Extract the (X, Y) coordinate from the center of the cell holding the provided text.  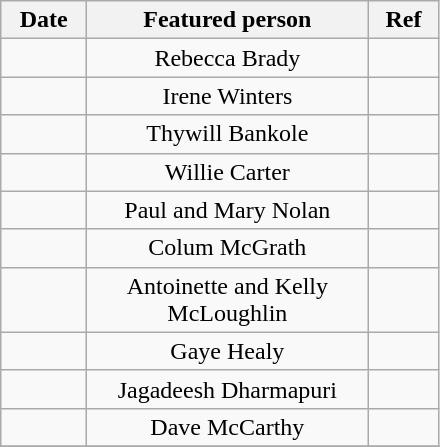
Colum McGrath (228, 248)
Ref (404, 20)
Jagadeesh Dharmapuri (228, 389)
Gaye Healy (228, 351)
Antoinette and Kelly McLoughlin (228, 300)
Rebecca Brady (228, 58)
Thywill Bankole (228, 134)
Date (44, 20)
Willie Carter (228, 172)
Irene Winters (228, 96)
Paul and Mary Nolan (228, 210)
Dave McCarthy (228, 427)
Featured person (228, 20)
